Extract the (X, Y) coordinate from the center of the cell holding the provided text.  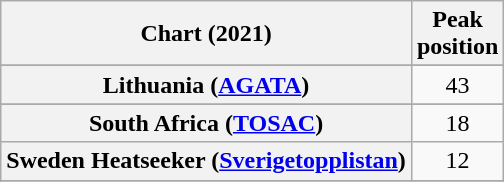
Sweden Heatseeker (Sverigetopplistan) (206, 161)
18 (457, 123)
Lithuania (AGATA) (206, 85)
South Africa (TOSAC) (206, 123)
12 (457, 161)
Chart (2021) (206, 34)
43 (457, 85)
Peakposition (457, 34)
